Return (X, Y) of the center of cell containing provided text 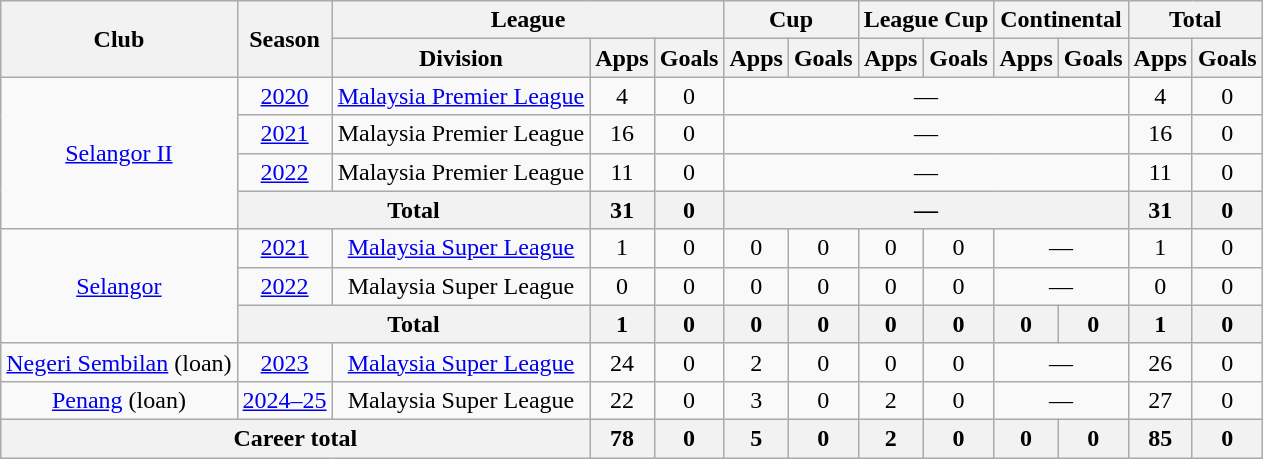
85 (1160, 438)
27 (1160, 400)
Selangor (119, 286)
5 (756, 438)
Division (461, 58)
3 (756, 400)
78 (622, 438)
Cup (791, 20)
2024–25 (284, 400)
Selangor II (119, 153)
26 (1160, 362)
League Cup (926, 20)
2023 (284, 362)
Club (119, 39)
22 (622, 400)
Penang (loan) (119, 400)
24 (622, 362)
Negeri Sembilan (loan) (119, 362)
Continental (1061, 20)
2020 (284, 96)
Season (284, 39)
League (528, 20)
Career total (296, 438)
